Locate the cell with the specified text and output its (X, Y) center coordinate. 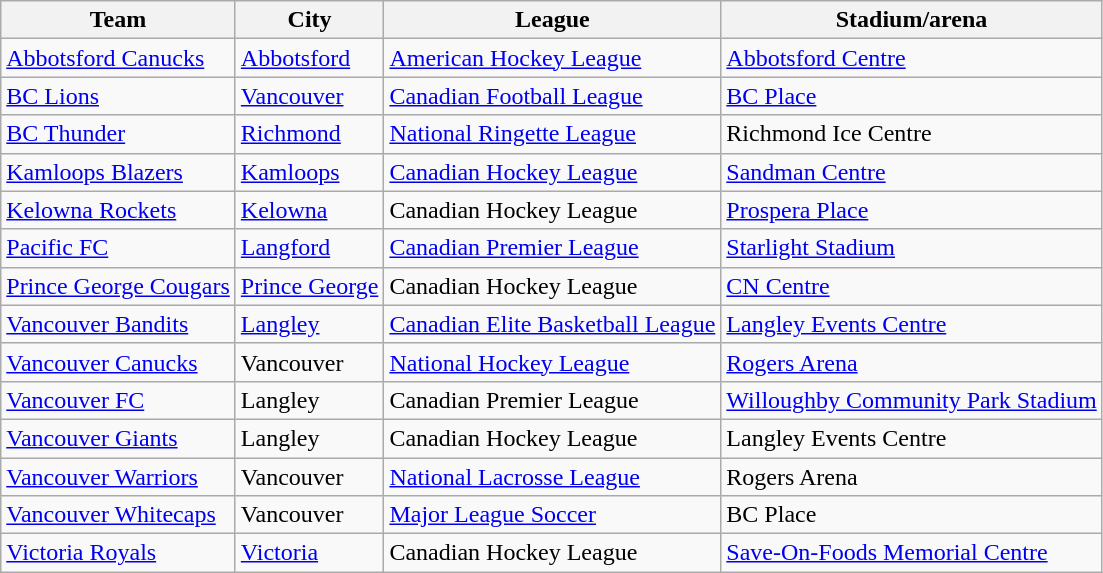
Kamloops (310, 172)
Starlight Stadium (912, 248)
National Hockey League (552, 362)
Sandman Centre (912, 172)
National Lacrosse League (552, 477)
Abbotsford Centre (912, 58)
Kelowna (310, 210)
Canadian Elite Basketball League (552, 324)
Vancouver Warriors (118, 477)
Langford (310, 248)
Prince George Cougars (118, 286)
Vancouver FC (118, 400)
Abbotsford (310, 58)
Willoughby Community Park Stadium (912, 400)
CN Centre (912, 286)
Canadian Football League (552, 96)
Abbotsford Canucks (118, 58)
City (310, 20)
Vancouver Bandits (118, 324)
Richmond Ice Centre (912, 134)
American Hockey League (552, 58)
Vancouver Canucks (118, 362)
Prospera Place (912, 210)
Victoria (310, 553)
Vancouver Giants (118, 438)
Stadium/arena (912, 20)
Richmond (310, 134)
Major League Soccer (552, 515)
Kelowna Rockets (118, 210)
Save-On-Foods Memorial Centre (912, 553)
Kamloops Blazers (118, 172)
Victoria Royals (118, 553)
Prince George (310, 286)
BC Lions (118, 96)
Pacific FC (118, 248)
National Ringette League (552, 134)
League (552, 20)
Vancouver Whitecaps (118, 515)
Team (118, 20)
BC Thunder (118, 134)
